For the text-containing cell, return its midpoint in (x, y) coordinate format. 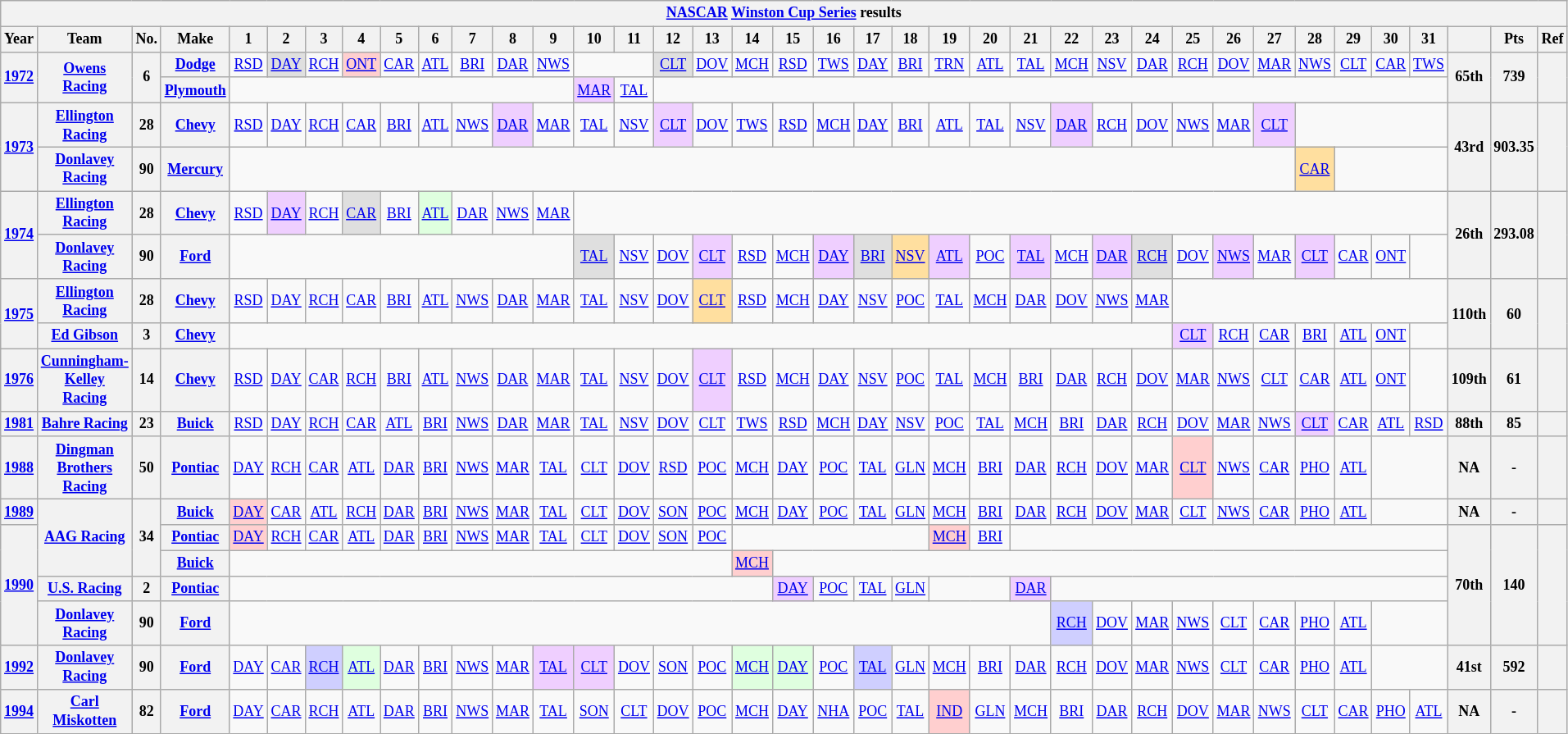
903.35 (1514, 146)
293.08 (1514, 235)
AAG Racing (84, 537)
9 (553, 39)
25 (1193, 39)
8 (513, 39)
NASCAR Winston Cup Series results (784, 13)
Ed Gibson (84, 336)
1976 (20, 380)
24 (1152, 39)
43rd (1469, 146)
592 (1514, 668)
739 (1514, 77)
Year (20, 39)
34 (146, 537)
60 (1514, 313)
18 (911, 39)
U.S. Racing (84, 589)
Team (84, 39)
Make (195, 39)
17 (873, 39)
30 (1391, 39)
15 (793, 39)
19 (949, 39)
110th (1469, 313)
1 (248, 39)
85 (1514, 423)
13 (712, 39)
No. (146, 39)
IND (949, 712)
41st (1469, 668)
1994 (20, 712)
82 (146, 712)
88th (1469, 423)
Dingman Brothers Racing (84, 467)
109th (1469, 380)
10 (594, 39)
12 (673, 39)
21 (1031, 39)
1988 (20, 467)
Mercury (195, 169)
27 (1275, 39)
TRN (949, 64)
26 (1234, 39)
Ref (1552, 39)
1973 (20, 146)
1975 (20, 313)
7 (472, 39)
20 (990, 39)
1992 (20, 668)
31 (1429, 39)
16 (834, 39)
65th (1469, 77)
Plymouth (195, 90)
22 (1071, 39)
1981 (20, 423)
Bahre Racing (84, 423)
29 (1353, 39)
Pts (1514, 39)
1972 (20, 77)
Owens Racing (84, 77)
1989 (20, 512)
70th (1469, 586)
11 (634, 39)
Cunningham-Kelley Racing (84, 380)
1990 (20, 586)
5 (400, 39)
1974 (20, 235)
140 (1514, 586)
61 (1514, 380)
26th (1469, 235)
Carl Miskotten (84, 712)
Dodge (195, 64)
50 (146, 467)
NHA (834, 712)
4 (361, 39)
